Return the (x, y) coordinate for the center point of the cell that contains the specified text.  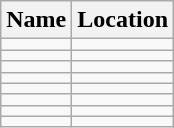
Location (123, 20)
Name (36, 20)
